Provide the (x, y) coordinate of the cell's center where the given text is located.  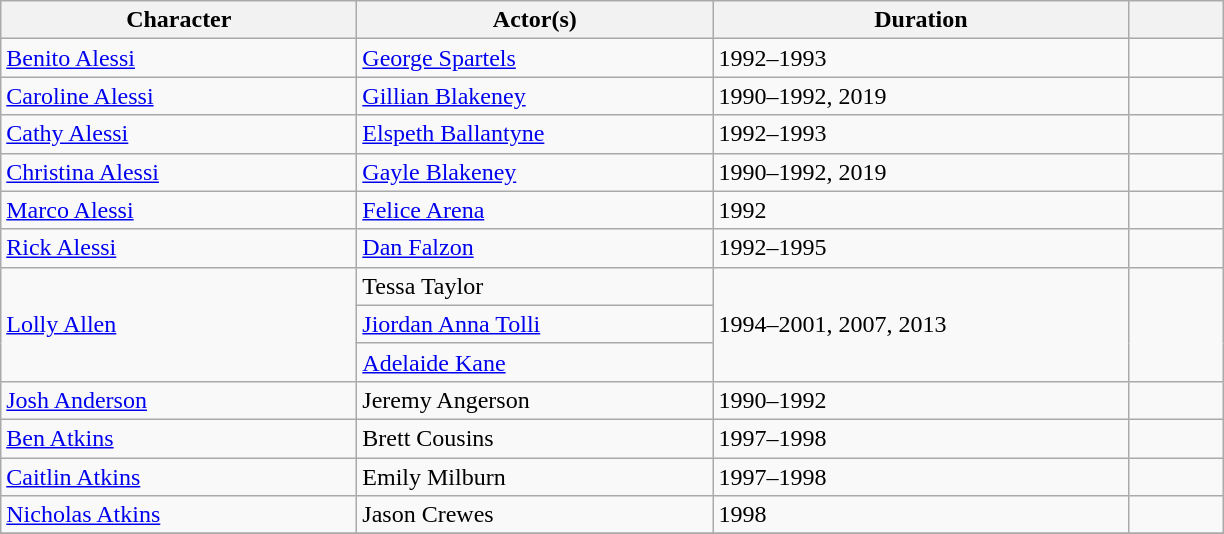
Dan Falzon (535, 248)
Character (179, 20)
Rick Alessi (179, 248)
Christina Alessi (179, 172)
Actor(s) (535, 20)
Ben Atkins (179, 438)
Brett Cousins (535, 438)
Elspeth Ballantyne (535, 134)
Josh Anderson (179, 400)
Benito Alessi (179, 58)
1990–1992 (921, 400)
Lolly Allen (179, 324)
Gayle Blakeney (535, 172)
Duration (921, 20)
Nicholas Atkins (179, 515)
Emily Milburn (535, 477)
Jeremy Angerson (535, 400)
Adelaide Kane (535, 362)
Caroline Alessi (179, 96)
1998 (921, 515)
Caitlin Atkins (179, 477)
George Spartels (535, 58)
Jiordan Anna Tolli (535, 324)
Gillian Blakeney (535, 96)
Tessa Taylor (535, 286)
Felice Arena (535, 210)
Jason Crewes (535, 515)
1992–1995 (921, 248)
1992 (921, 210)
Marco Alessi (179, 210)
1994–2001, 2007, 2013 (921, 324)
Cathy Alessi (179, 134)
